Provide the (X, Y) coordinate of the cell's center where the given text is located.  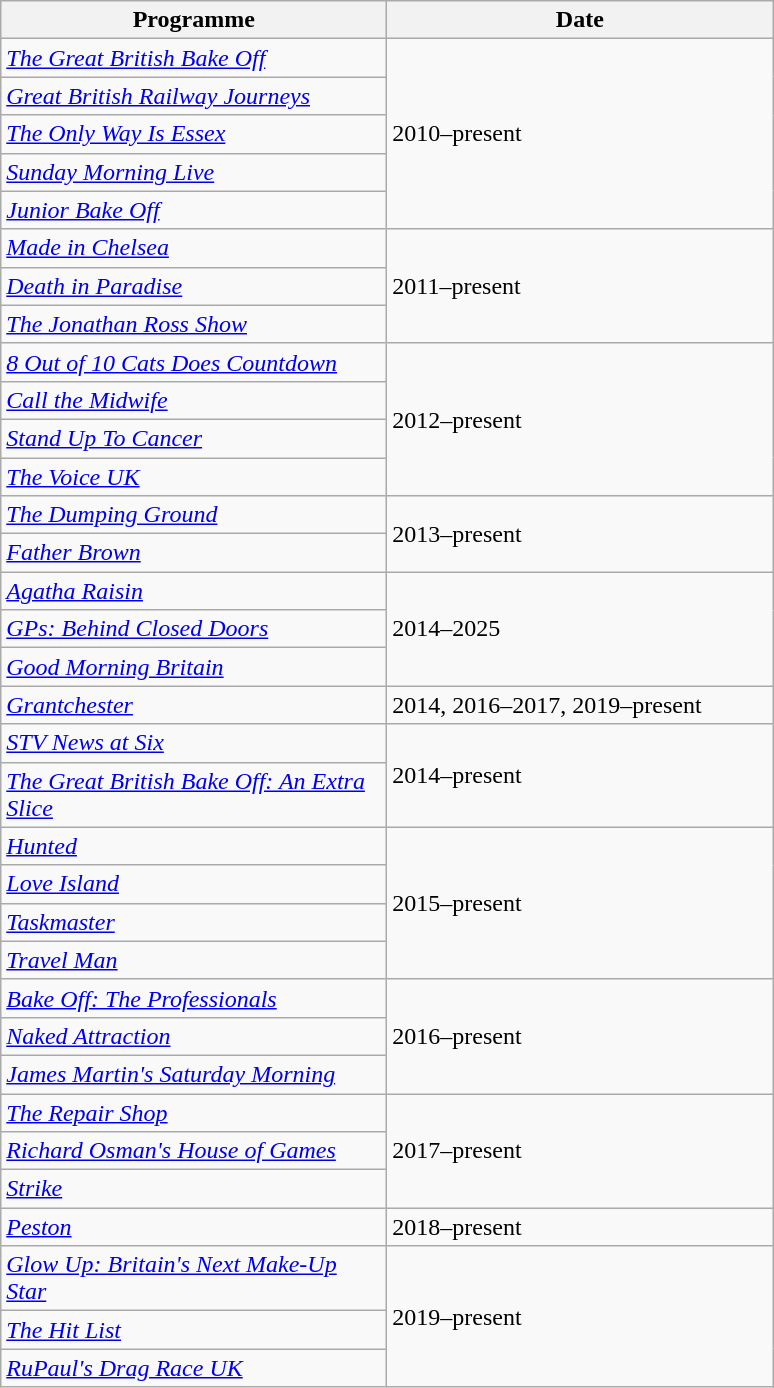
2014, 2016–2017, 2019–present (580, 705)
2014–2025 (580, 629)
James Martin's Saturday Morning (194, 1074)
Good Morning Britain (194, 667)
Naked Attraction (194, 1036)
Travel Man (194, 960)
RuPaul's Drag Race UK (194, 1368)
The Jonathan Ross Show (194, 324)
Date (580, 20)
Programme (194, 20)
Strike (194, 1189)
Taskmaster (194, 922)
Great British Railway Journeys (194, 96)
2013–present (580, 534)
Richard Osman's House of Games (194, 1151)
The Great British Bake Off: An Extra Slice (194, 794)
Stand Up To Cancer (194, 438)
2014–present (580, 776)
Junior Bake Off (194, 210)
8 Out of 10 Cats Does Countdown (194, 362)
2015–present (580, 903)
The Only Way Is Essex (194, 134)
GPs: Behind Closed Doors (194, 629)
Glow Up: Britain's Next Make-Up Star (194, 1278)
Grantchester (194, 705)
2018–present (580, 1227)
2019–present (580, 1316)
The Voice UK (194, 477)
2017–present (580, 1151)
The Dumping Ground (194, 515)
The Hit List (194, 1330)
Sunday Morning Live (194, 172)
Death in Paradise (194, 286)
Hunted (194, 846)
Call the Midwife (194, 400)
Love Island (194, 884)
2011–present (580, 286)
The Repair Shop (194, 1113)
Agatha Raisin (194, 591)
Bake Off: The Professionals (194, 998)
2010–present (580, 134)
The Great British Bake Off (194, 58)
STV News at Six (194, 743)
Father Brown (194, 553)
2016–present (580, 1036)
Peston (194, 1227)
2012–present (580, 419)
Made in Chelsea (194, 248)
